Extract the (x, y) coordinate from the center of the cell holding the provided text.  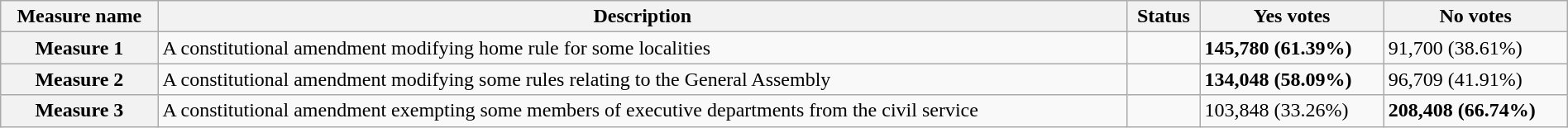
A constitutional amendment modifying home rule for some localities (643, 48)
A constitutional amendment modifying some rules relating to the General Assembly (643, 79)
96,709 (41.91%) (1475, 79)
Status (1164, 17)
Measure 1 (79, 48)
145,780 (61.39%) (1292, 48)
Measure 2 (79, 79)
Description (643, 17)
103,848 (33.26%) (1292, 111)
Measure 3 (79, 111)
No votes (1475, 17)
134,048 (58.09%) (1292, 79)
Yes votes (1292, 17)
91,700 (38.61%) (1475, 48)
A constitutional amendment exempting some members of executive departments from the civil service (643, 111)
208,408 (66.74%) (1475, 111)
Measure name (79, 17)
